Return [x, y] of the center of cell containing provided text 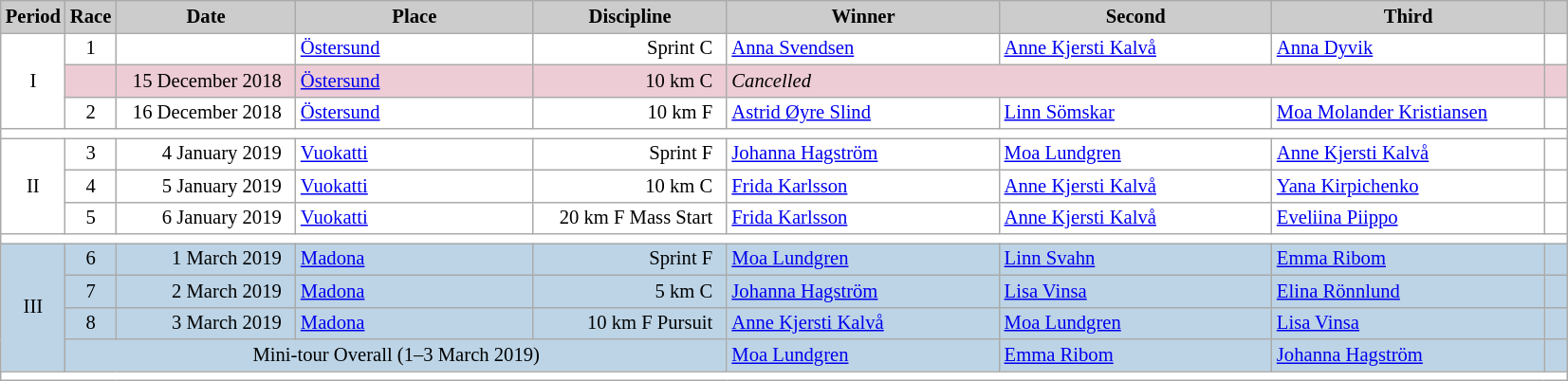
Winner [863, 16]
15 December 2018 [206, 81]
Sprint C [630, 48]
Cancelled [1135, 81]
10 km F Pursuit [630, 323]
Discipline [630, 16]
Second [1136, 16]
Place [415, 16]
2 [91, 113]
Anna Dyvik [1408, 48]
Anna Svendsen [863, 48]
6 January 2019 [206, 218]
III [33, 307]
Linn Svahn [1136, 259]
Period [33, 16]
4 [91, 186]
Moa Molander Kristiansen [1408, 113]
I [33, 80]
Yana Kirpichenko [1408, 186]
Eveliina Piippo [1408, 218]
Race [91, 16]
Date [206, 16]
6 [91, 259]
Elina Rönnlund [1408, 291]
7 [91, 291]
5 km C [630, 291]
Linn Sömskar [1136, 113]
5 [91, 218]
II [33, 186]
8 [91, 323]
Third [1408, 16]
3 March 2019 [206, 323]
1 [91, 48]
3 [91, 154]
4 January 2019 [206, 154]
2 March 2019 [206, 291]
5 January 2019 [206, 186]
16 December 2018 [206, 113]
20 km F Mass Start [630, 218]
Astrid Øyre Slind [863, 113]
Mini-tour Overall (1–3 March 2019) [397, 355]
10 km F [630, 113]
1 March 2019 [206, 259]
